Provide the [x, y] coordinate of the cell's center where the given text is located.  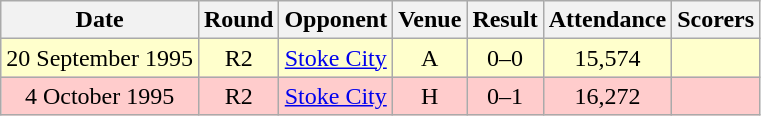
H [430, 96]
Opponent [336, 20]
20 September 1995 [100, 58]
4 October 1995 [100, 96]
0–1 [505, 96]
Venue [430, 20]
A [430, 58]
Scorers [716, 20]
16,272 [607, 96]
Result [505, 20]
0–0 [505, 58]
Date [100, 20]
15,574 [607, 58]
Attendance [607, 20]
Round [238, 20]
